Extract the [x, y] coordinate from the center of the cell holding the provided text.  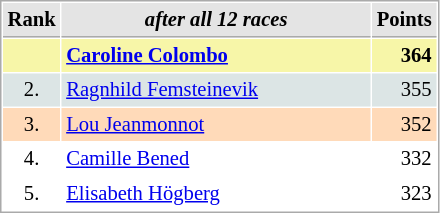
5. [32, 194]
364 [404, 56]
3. [32, 124]
352 [404, 124]
after all 12 races [216, 20]
332 [404, 158]
Ragnhild Femsteinevik [216, 90]
4. [32, 158]
Camille Bened [216, 158]
Lou Jeanmonnot [216, 124]
Caroline Colombo [216, 56]
323 [404, 194]
Points [404, 20]
Elisabeth Högberg [216, 194]
355 [404, 90]
Rank [32, 20]
2. [32, 90]
